From the cell containing the given text, extract its center point as [x, y] coordinate. 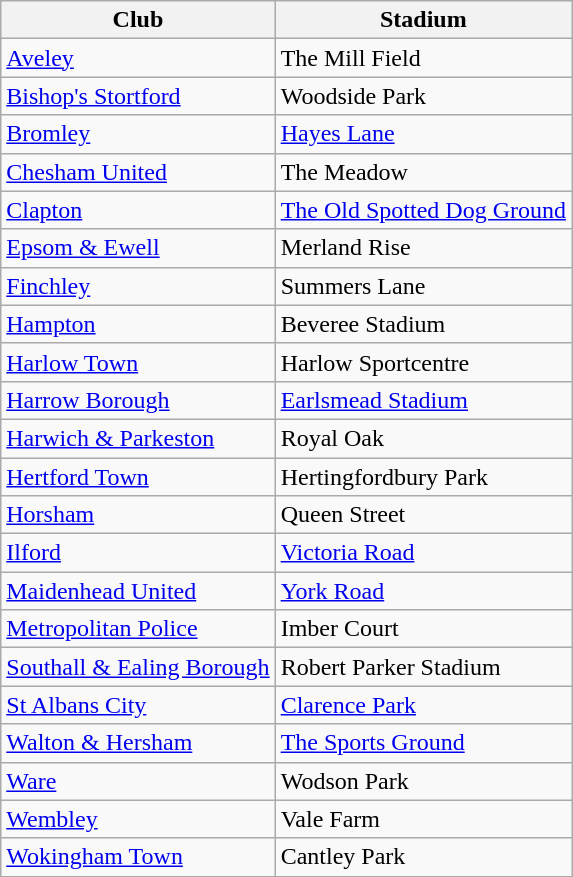
Hertford Town [138, 477]
Royal Oak [423, 438]
The Meadow [423, 172]
York Road [423, 591]
Clapton [138, 210]
Hayes Lane [423, 134]
The Mill Field [423, 58]
Ilford [138, 553]
Harlow Sportcentre [423, 362]
Maidenhead United [138, 591]
Finchley [138, 286]
Wokingham Town [138, 857]
Southall & Ealing Borough [138, 667]
Robert Parker Stadium [423, 667]
Club [138, 20]
Imber Court [423, 629]
Woodside Park [423, 96]
Cantley Park [423, 857]
Wembley [138, 819]
Victoria Road [423, 553]
Summers Lane [423, 286]
Earlsmead Stadium [423, 400]
Harrow Borough [138, 400]
Bromley [138, 134]
Hertingfordbury Park [423, 477]
Queen Street [423, 515]
Bishop's Stortford [138, 96]
Chesham United [138, 172]
Beveree Stadium [423, 324]
Walton & Hersham [138, 743]
Epsom & Ewell [138, 248]
Horsham [138, 515]
Vale Farm [423, 819]
Harwich & Parkeston [138, 438]
Stadium [423, 20]
The Sports Ground [423, 743]
Metropolitan Police [138, 629]
Ware [138, 781]
Aveley [138, 58]
St Albans City [138, 705]
The Old Spotted Dog Ground [423, 210]
Harlow Town [138, 362]
Wodson Park [423, 781]
Merland Rise [423, 248]
Clarence Park [423, 705]
Hampton [138, 324]
